Identify which cell holds the provided text, then report its [X, Y] central coordinate. 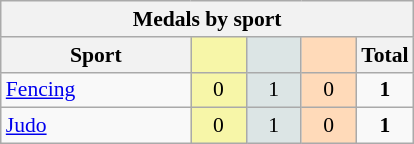
Fencing [96, 90]
Sport [96, 55]
Total [384, 55]
Judo [96, 126]
Medals by sport [208, 19]
